From the cell containing the given text, extract its center point as (x, y) coordinate. 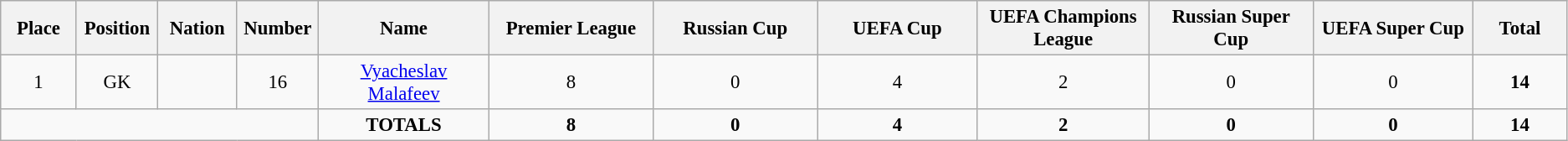
Russian Cup (735, 29)
Russian Super Cup (1231, 29)
Nation (197, 29)
Number (278, 29)
Vyacheslav Malafeev (403, 82)
TOTALS (403, 125)
UEFA Champions League (1063, 29)
Name (403, 29)
Total (1519, 29)
Position (117, 29)
Premier League (571, 29)
Place (38, 29)
UEFA Cup (897, 29)
UEFA Super Cup (1392, 29)
16 (278, 82)
GK (117, 82)
1 (38, 82)
